For the text-containing cell, return its midpoint in [X, Y] coordinate format. 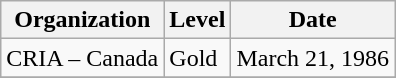
Organization [82, 20]
CRIA – Canada [82, 58]
March 21, 1986 [313, 58]
Level [198, 20]
Gold [198, 58]
Date [313, 20]
